Return the (x, y) coordinate for the center point of the cell that contains the specified text.  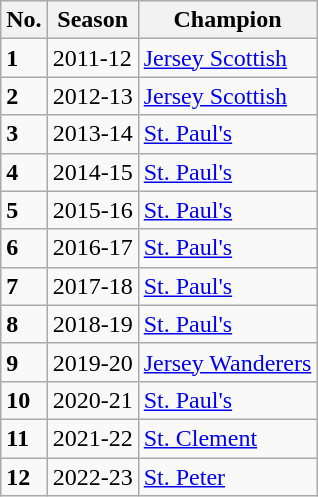
2022-23 (92, 477)
8 (24, 324)
2 (24, 96)
10 (24, 400)
2019-20 (92, 362)
Champion (228, 20)
Season (92, 20)
2015-16 (92, 210)
St. Clement (228, 438)
6 (24, 248)
Jersey Wanderers (228, 362)
5 (24, 210)
7 (24, 286)
2011-12 (92, 58)
1 (24, 58)
4 (24, 172)
2020-21 (92, 400)
2016-17 (92, 248)
No. (24, 20)
11 (24, 438)
2012-13 (92, 96)
3 (24, 134)
2013-14 (92, 134)
2014-15 (92, 172)
St. Peter (228, 477)
2021-22 (92, 438)
12 (24, 477)
9 (24, 362)
2017-18 (92, 286)
2018-19 (92, 324)
